Pinpoint the cell where the given text exists, returning its [x, y] midpoint coordinate. 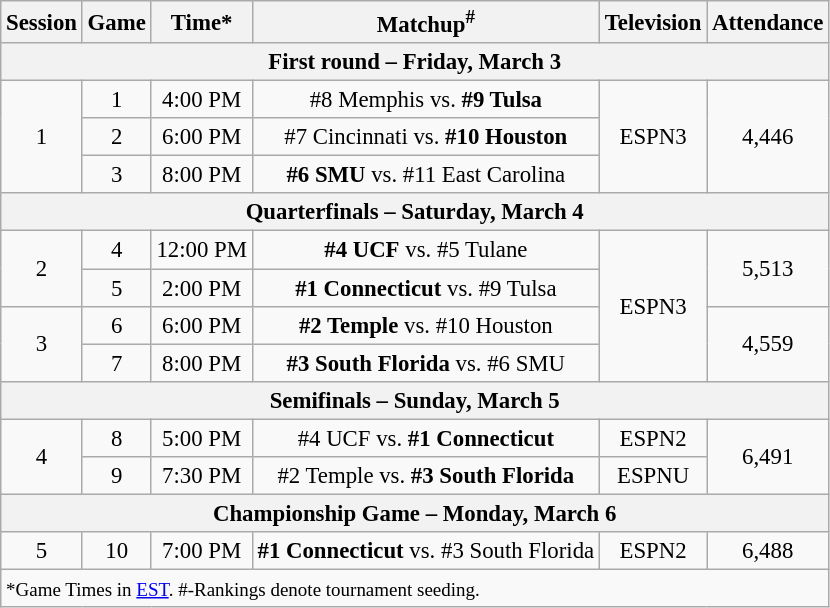
4,559 [768, 344]
#8 Memphis vs. #9 Tulsa [426, 100]
5:00 PM [202, 438]
Semifinals – Sunday, March 5 [415, 400]
12:00 PM [202, 250]
Television [652, 22]
#2 Temple vs. #10 Houston [426, 325]
10 [116, 551]
8 [116, 438]
7:30 PM [202, 476]
6,488 [768, 551]
7 [116, 363]
First round – Friday, March 3 [415, 62]
Championship Game – Monday, March 6 [415, 513]
7:00 PM [202, 551]
Time* [202, 22]
#3 South Florida vs. #6 SMU [426, 363]
#4 UCF vs. #1 Connecticut [426, 438]
*Game Times in EST. #-Rankings denote tournament seeding. [415, 588]
#1 Connecticut vs. #9 Tulsa [426, 288]
5,513 [768, 268]
9 [116, 476]
2:00 PM [202, 288]
Matchup# [426, 22]
#7 Cincinnati vs. #10 Houston [426, 137]
Quarterfinals – Saturday, March 4 [415, 213]
#1 Connecticut vs. #3 South Florida [426, 551]
Game [116, 22]
6,491 [768, 456]
4,446 [768, 138]
6 [116, 325]
#2 Temple vs. #3 South Florida [426, 476]
#6 SMU vs. #11 East Carolina [426, 175]
Session [42, 22]
#4 UCF vs. #5 Tulane [426, 250]
4:00 PM [202, 100]
Attendance [768, 22]
ESPNU [652, 476]
